Pinpoint the cell where the given text exists, returning its (x, y) midpoint coordinate. 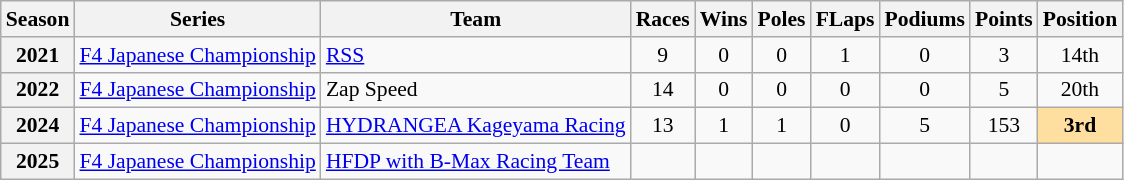
Zap Speed (476, 90)
Podiums (926, 19)
Poles (781, 19)
20th (1080, 90)
Wins (724, 19)
Series (197, 19)
14th (1080, 55)
153 (1004, 126)
Position (1080, 19)
2021 (38, 55)
RSS (476, 55)
3 (1004, 55)
2025 (38, 162)
Points (1004, 19)
14 (663, 90)
9 (663, 55)
Team (476, 19)
HYDRANGEA Kageyama Racing (476, 126)
Races (663, 19)
FLaps (846, 19)
Season (38, 19)
2024 (38, 126)
2022 (38, 90)
13 (663, 126)
HFDP with B-Max Racing Team (476, 162)
3rd (1080, 126)
